Determine the (X, Y) coordinate at the center of the cell enclosing the given text.  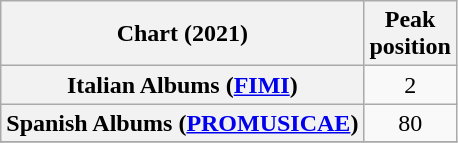
Chart (2021) (182, 34)
2 (410, 85)
Italian Albums (FIMI) (182, 85)
Peakposition (410, 34)
Spanish Albums (PROMUSICAE) (182, 123)
80 (410, 123)
